Detect which cell encompasses the target text, then output its (x, y) center coordinate. 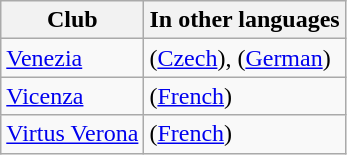
Club (72, 20)
(Czech), (German) (244, 58)
Venezia (72, 58)
In other languages (244, 20)
Virtus Verona (72, 134)
Vicenza (72, 96)
